Provide the [X, Y] coordinate of the cell's center where the given text is located.  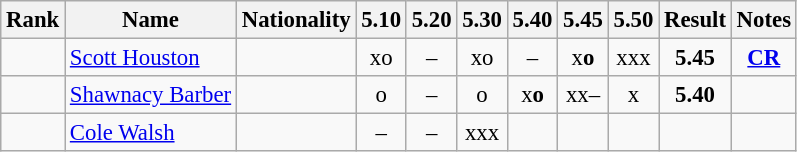
Result [696, 20]
Shawnacy Barber [151, 95]
5.50 [633, 20]
Name [151, 20]
Cole Walsh [151, 133]
Scott Houston [151, 58]
5.20 [431, 20]
5.30 [482, 20]
Rank [33, 20]
xx– [583, 95]
Nationality [296, 20]
CR [764, 58]
5.10 [381, 20]
Notes [764, 20]
x [633, 95]
